Locate the cell with the specified text and output its (x, y) center coordinate. 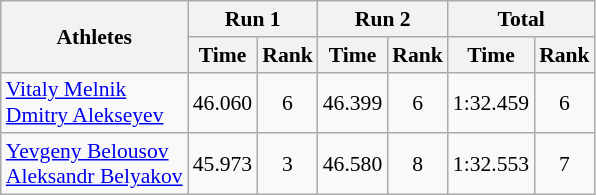
45.973 (222, 164)
46.060 (222, 102)
46.580 (352, 164)
Vitaly MelnikDmitry Alekseyev (94, 102)
Athletes (94, 36)
7 (564, 164)
Yevgeny BelousovAleksandr Belyakov (94, 164)
46.399 (352, 102)
Total (522, 19)
8 (418, 164)
Run 1 (253, 19)
3 (288, 164)
1:32.553 (491, 164)
1:32.459 (491, 102)
Run 2 (383, 19)
